Scan for the cell matching the given text and deliver its [x, y] coordinate at center. 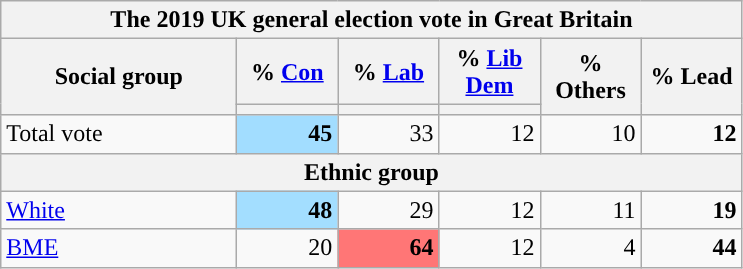
11 [590, 210]
BME [119, 248]
29 [388, 210]
Total vote [119, 134]
64 [388, 248]
48 [288, 210]
Social group [119, 77]
White [119, 210]
44 [692, 248]
20 [288, 248]
45 [288, 134]
% Lib Dem [490, 72]
33 [388, 134]
10 [590, 134]
Ethnic group [372, 172]
19 [692, 210]
% Lab [388, 72]
% Lead [692, 77]
% Others [590, 77]
% Con [288, 72]
4 [590, 248]
The 2019 UK general election vote in Great Britain [372, 20]
